From the cell containing the given text, extract its center point as (X, Y) coordinate. 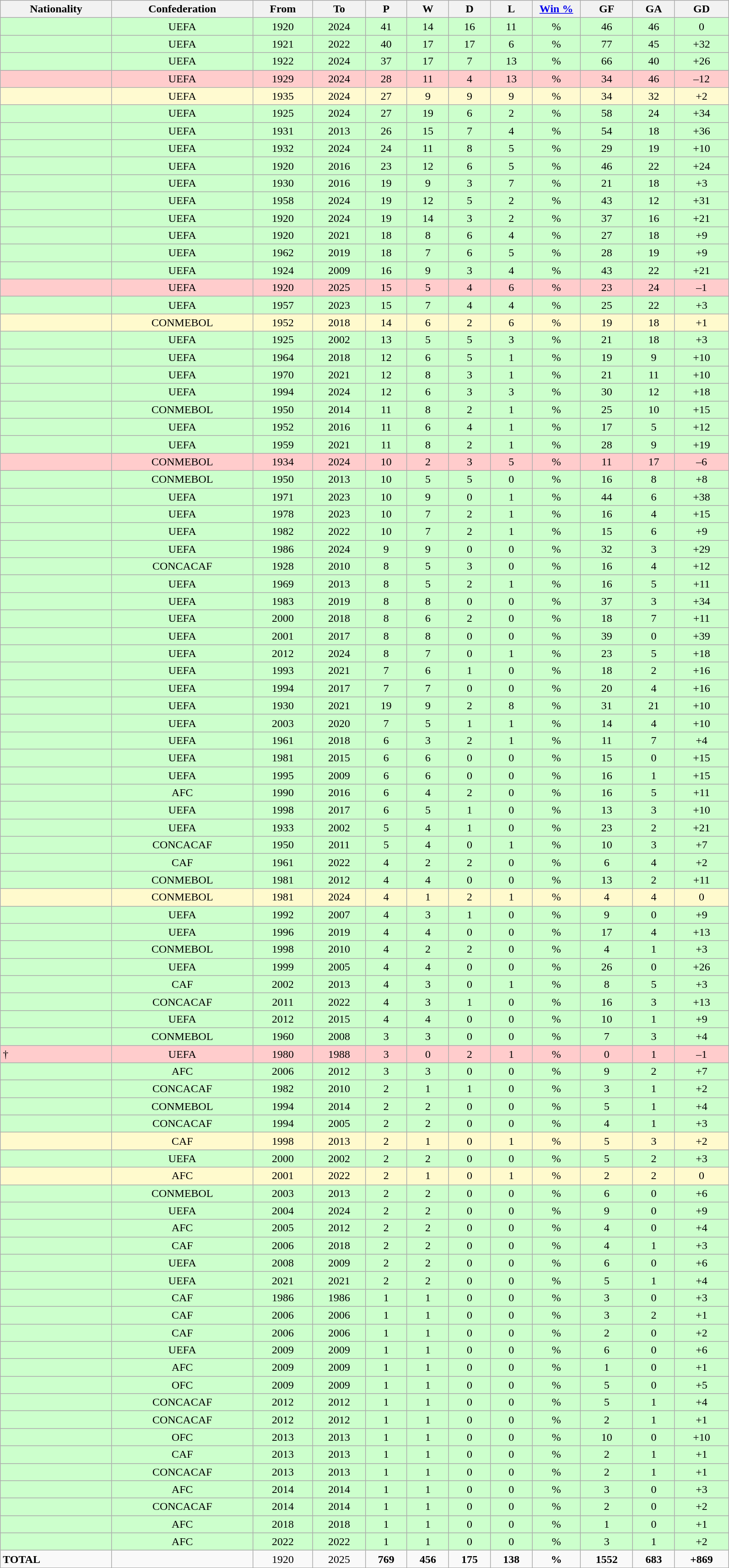
2020 (339, 723)
+39 (702, 636)
769 (386, 1559)
2004 (283, 1211)
1990 (283, 793)
456 (427, 1559)
Confederation (182, 9)
–12 (702, 79)
54 (607, 131)
1964 (283, 357)
1552 (607, 1559)
1980 (283, 1054)
1921 (283, 44)
+24 (702, 166)
Nationality (56, 9)
1934 (283, 462)
+32 (702, 44)
45 (653, 44)
1962 (283, 253)
1995 (283, 776)
GA (653, 9)
1969 (283, 584)
66 (607, 61)
TOTAL (56, 1559)
1922 (283, 61)
1928 (283, 566)
39 (607, 636)
+19 (702, 444)
1958 (283, 200)
1992 (283, 915)
1971 (283, 496)
30 (607, 392)
1983 (283, 601)
Win % (556, 9)
1959 (283, 444)
+29 (702, 549)
77 (607, 44)
+38 (702, 496)
2007 (339, 915)
175 (470, 1559)
+31 (702, 200)
–6 (702, 462)
1988 (339, 1054)
+869 (702, 1559)
31 (607, 706)
20 (607, 688)
41 (386, 27)
1999 (283, 967)
1978 (283, 514)
† (56, 1054)
1970 (283, 375)
138 (512, 1559)
D (470, 9)
GD (702, 9)
683 (653, 1559)
1931 (283, 131)
1996 (283, 932)
P (386, 9)
58 (607, 113)
1993 (283, 671)
L (512, 9)
+36 (702, 131)
+5 (702, 1385)
From (283, 9)
1932 (283, 148)
1957 (283, 305)
1960 (283, 1036)
W (427, 9)
29 (607, 148)
+8 (702, 479)
To (339, 9)
1924 (283, 270)
1933 (283, 828)
1935 (283, 96)
44 (607, 496)
GF (607, 9)
1929 (283, 79)
